Locate the cell with the specified text and output its (X, Y) center coordinate. 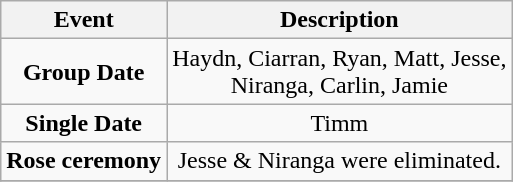
Timm (340, 123)
Rose ceremony (84, 161)
Single Date (84, 123)
Jesse & Niranga were eliminated. (340, 161)
Event (84, 20)
Description (340, 20)
Group Date (84, 72)
Haydn, Ciarran, Ryan, Matt, Jesse,Niranga, Carlin, Jamie (340, 72)
